Provide the [x, y] coordinate of the cell's center where the given text is located.  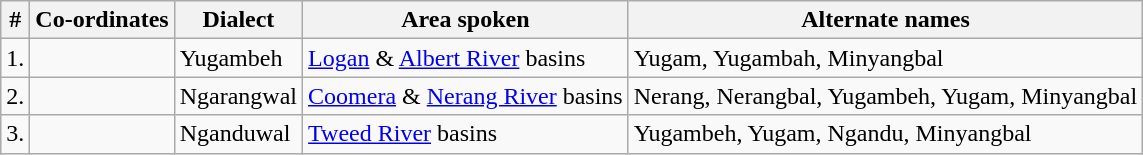
Ngarangwal [238, 96]
Dialect [238, 20]
Yugam, Yugambah, Minyangbal [885, 58]
Nganduwal [238, 134]
3. [16, 134]
# [16, 20]
Logan & Albert River basins [466, 58]
2. [16, 96]
Alternate names [885, 20]
Yugambeh, Yugam, Ngandu, Minyangbal [885, 134]
Yugambeh [238, 58]
Nerang, Nerangbal, Yugambeh, Yugam, Minyangbal [885, 96]
Coomera & Nerang River basins [466, 96]
Tweed River basins [466, 134]
Co-ordinates [102, 20]
1. [16, 58]
Area spoken [466, 20]
